Find where the given text appears and provide that cell's center as (X, Y) coordinate. 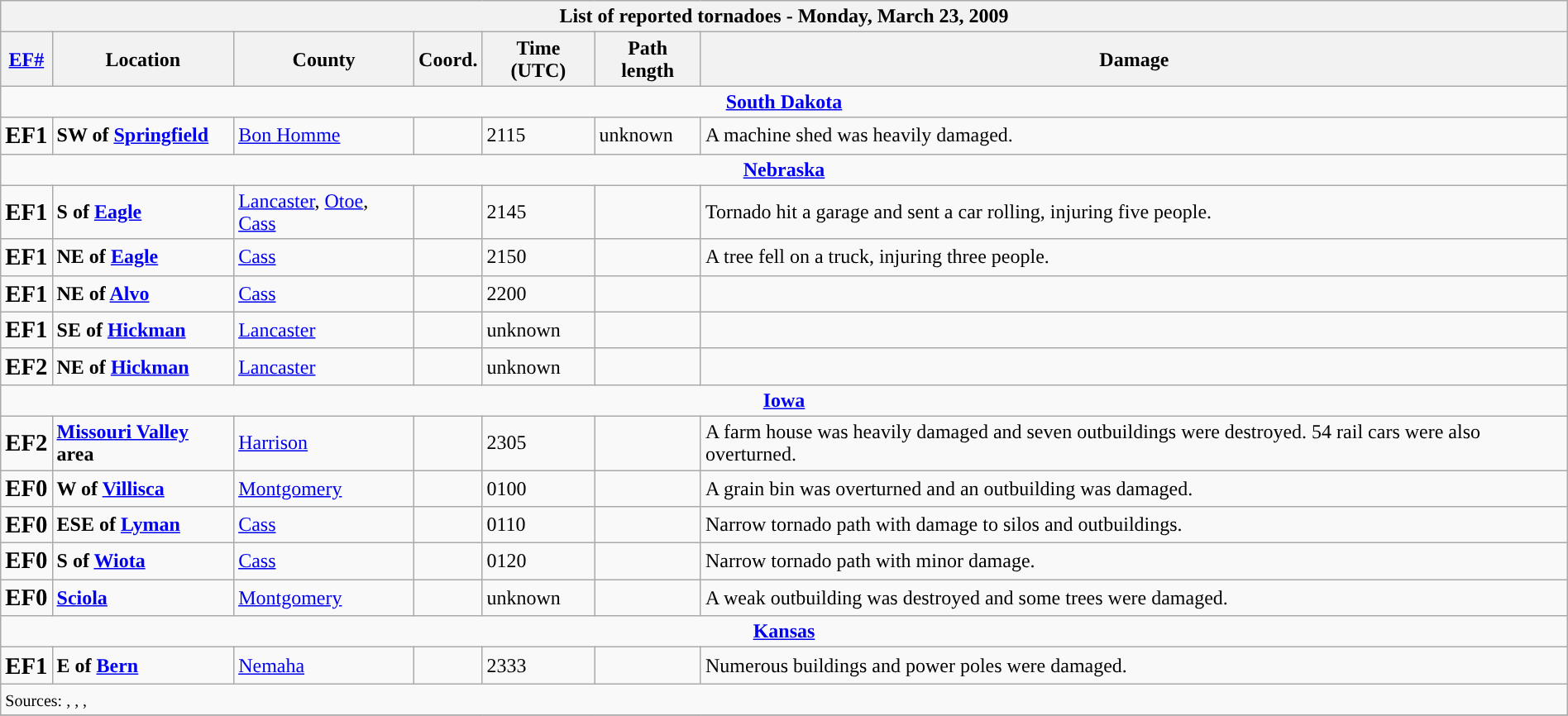
Location (143, 60)
South Dakota (784, 102)
Path length (648, 60)
0100 (538, 488)
Missouri Valley area (143, 443)
Harrison (324, 443)
2200 (538, 294)
A grain bin was overturned and an outbuilding was damaged. (1134, 488)
Time (UTC) (538, 60)
SE of Hickman (143, 330)
Narrow tornado path with minor damage. (1134, 561)
A machine shed was heavily damaged. (1134, 136)
Tornado hit a garage and sent a car rolling, injuring five people. (1134, 212)
S of Eagle (143, 212)
Narrow tornado path with damage to silos and outbuildings. (1134, 525)
Numerous buildings and power poles were damaged. (1134, 666)
County (324, 60)
SW of Springfield (143, 136)
W of Villisca (143, 488)
2115 (538, 136)
Lancaster, Otoe, Cass (324, 212)
A tree fell on a truck, injuring three people. (1134, 257)
Coord. (448, 60)
Sources: , , , (784, 699)
Kansas (784, 632)
Sciola (143, 598)
Nemaha (324, 666)
2305 (538, 443)
NE of Eagle (143, 257)
A farm house was heavily damaged and seven outbuildings were destroyed. 54 rail cars were also overturned. (1134, 443)
Iowa (784, 400)
0110 (538, 525)
2150 (538, 257)
S of Wiota (143, 561)
EF# (26, 60)
2333 (538, 666)
Nebraska (784, 169)
NE of Hickman (143, 366)
A weak outbuilding was destroyed and some trees were damaged. (1134, 598)
NE of Alvo (143, 294)
List of reported tornadoes - Monday, March 23, 2009 (784, 17)
Damage (1134, 60)
Bon Homme (324, 136)
0120 (538, 561)
ESE of Lyman (143, 525)
E of Bern (143, 666)
2145 (538, 212)
